Scan for the cell matching the given text and deliver its (x, y) coordinate at center. 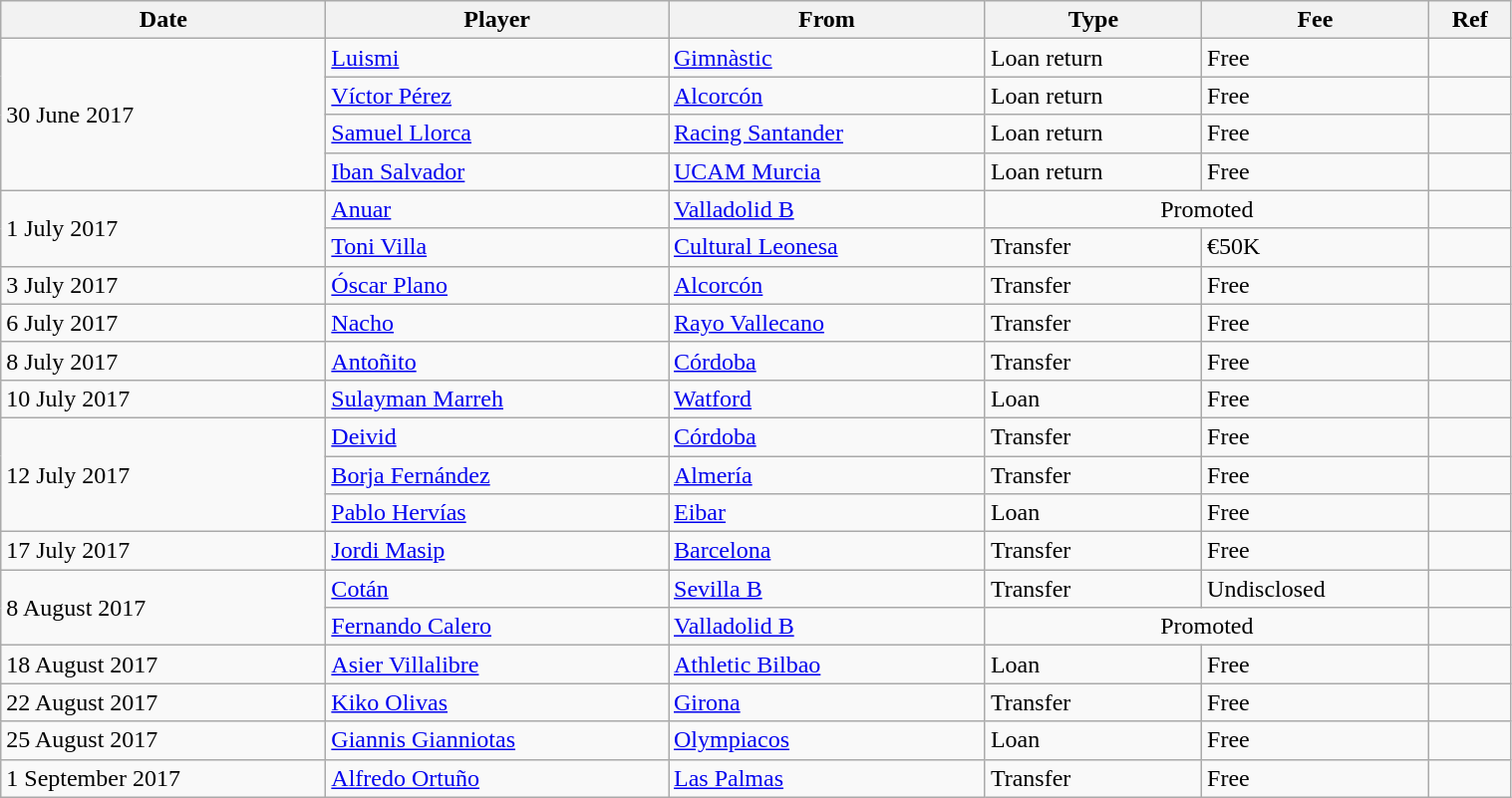
18 August 2017 (163, 665)
Rayo Vallecano (826, 323)
Undisclosed (1316, 589)
10 July 2017 (163, 399)
Sevilla B (826, 589)
Toni Villa (497, 247)
Luismi (497, 58)
8 August 2017 (163, 608)
Anuar (497, 209)
8 July 2017 (163, 361)
Óscar Plano (497, 285)
Ref (1469, 20)
Jordi Masip (497, 551)
1 September 2017 (163, 778)
Las Palmas (826, 778)
Nacho (497, 323)
Iban Salvador (497, 171)
Cotán (497, 589)
Alfredo Ortuño (497, 778)
Date (163, 20)
Cultural Leonesa (826, 247)
22 August 2017 (163, 702)
3 July 2017 (163, 285)
Barcelona (826, 551)
Olympiacos (826, 740)
Type (1092, 20)
From (826, 20)
1 July 2017 (163, 228)
25 August 2017 (163, 740)
Borja Fernández (497, 475)
Asier Villalibre (497, 665)
Racing Santander (826, 133)
UCAM Murcia (826, 171)
Girona (826, 702)
Deivid (497, 436)
Antoñito (497, 361)
Eibar (826, 513)
Giannis Gianniotas (497, 740)
€50K (1316, 247)
17 July 2017 (163, 551)
Player (497, 20)
Almería (826, 475)
Víctor Pérez (497, 96)
Samuel Llorca (497, 133)
12 July 2017 (163, 474)
Kiko Olivas (497, 702)
Fernando Calero (497, 627)
Fee (1316, 20)
Watford (826, 399)
Sulayman Marreh (497, 399)
Gimnàstic (826, 58)
Pablo Hervías (497, 513)
Athletic Bilbao (826, 665)
30 June 2017 (163, 115)
6 July 2017 (163, 323)
